Extract the [X, Y] coordinate from the center of the cell holding the provided text.  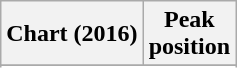
Peak position [189, 34]
Chart (2016) [72, 34]
